Return the (x, y) coordinate for the center point of the cell that contains the specified text.  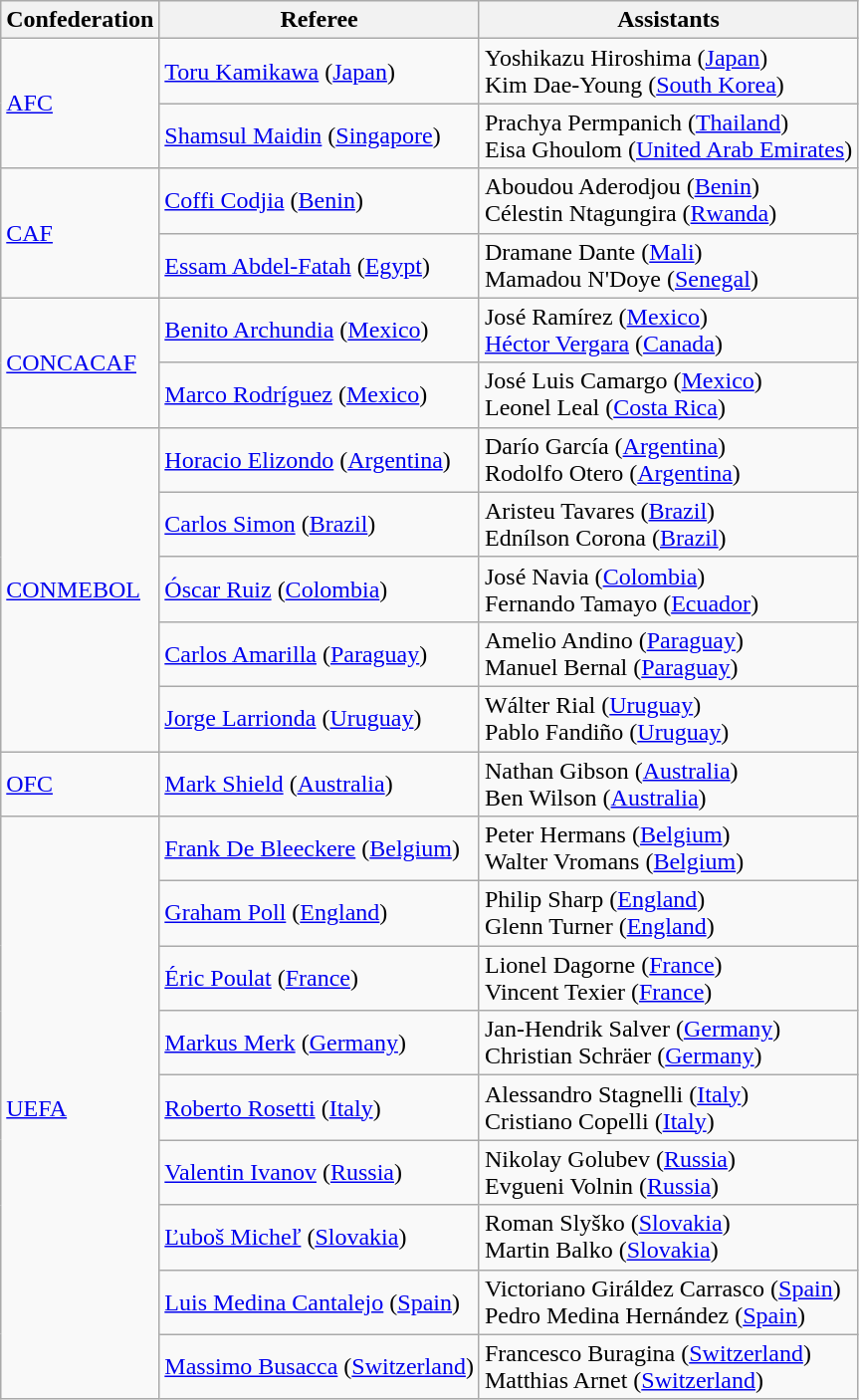
José Navia (Colombia)Fernando Tamayo (Ecuador) (668, 589)
UEFA (80, 1108)
Óscar Ruiz (Colombia) (320, 589)
Toru Kamikawa (Japan) (320, 72)
CONCACAF (80, 362)
Valentin Ivanov (Russia) (320, 1173)
CONMEBOL (80, 589)
Essam Abdel-Fatah (Egypt) (320, 265)
Yoshikazu Hiroshima (Japan)Kim Dae-Young (South Korea) (668, 72)
Roman Slyško (Slovakia)Martin Balko (Slovakia) (668, 1237)
Aboudou Aderodjou (Benin)Célestin Ntagungira (Rwanda) (668, 201)
Prachya Permpanich (Thailand)Eisa Ghoulom (United Arab Emirates) (668, 135)
Confederation (80, 20)
Frank De Bleeckere (Belgium) (320, 848)
José Luis Camargo (Mexico)Leonel Leal (Costa Rica) (668, 394)
Jorge Larrionda (Uruguay) (320, 719)
Dramane Dante (Mali)Mamadou N'Doye (Senegal) (668, 265)
Aristeu Tavares (Brazil)Ednílson Corona (Brazil) (668, 524)
Darío García (Argentina)Rodolfo Otero (Argentina) (668, 460)
Marco Rodríguez (Mexico) (320, 394)
CAF (80, 233)
Benito Archundia (Mexico) (320, 331)
Shamsul Maidin (Singapore) (320, 135)
Coffi Codjia (Benin) (320, 201)
Graham Poll (England) (320, 914)
Mark Shield (Australia) (320, 783)
Horacio Elizondo (Argentina) (320, 460)
Markus Merk (Germany) (320, 1044)
Wálter Rial (Uruguay)Pablo Fandiño (Uruguay) (668, 719)
Philip Sharp (England)Glenn Turner (England) (668, 914)
Ľuboš Micheľ (Slovakia) (320, 1237)
Nathan Gibson (Australia)Ben Wilson (Australia) (668, 783)
Carlos Amarilla (Paraguay) (320, 653)
Amelio Andino (Paraguay)Manuel Bernal (Paraguay) (668, 653)
Referee (320, 20)
Victoriano Giráldez Carrasco (Spain)Pedro Medina Hernández (Spain) (668, 1302)
Francesco Buragina (Switzerland)Matthias Arnet (Switzerland) (668, 1366)
José Ramírez (Mexico)Héctor Vergara (Canada) (668, 331)
Alessandro Stagnelli (Italy)Cristiano Copelli (Italy) (668, 1107)
Roberto Rosetti (Italy) (320, 1107)
Nikolay Golubev (Russia)Evgueni Volnin (Russia) (668, 1173)
AFC (80, 104)
Massimo Busacca (Switzerland) (320, 1366)
Luis Medina Cantalejo (Spain) (320, 1302)
Lionel Dagorne (France)Vincent Texier (France) (668, 978)
OFC (80, 783)
Carlos Simon (Brazil) (320, 524)
Assistants (668, 20)
Peter Hermans (Belgium)Walter Vromans (Belgium) (668, 848)
Jan-Hendrik Salver (Germany)Christian Schräer (Germany) (668, 1044)
Éric Poulat (France) (320, 978)
